Return the [X, Y] coordinate for the center point of the cell that contains the specified text.  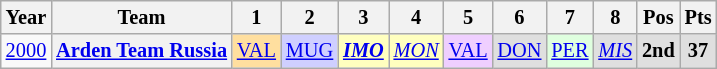
Team [142, 17]
IMO [363, 51]
Arden Team Russia [142, 51]
DON [520, 51]
Pts [698, 17]
Pos [658, 17]
3 [363, 17]
2 [310, 17]
2nd [658, 51]
PER [570, 51]
6 [520, 17]
37 [698, 51]
7 [570, 17]
5 [468, 17]
2000 [26, 51]
MON [416, 51]
8 [615, 17]
Year [26, 17]
MIS [615, 51]
MUG [310, 51]
1 [256, 17]
4 [416, 17]
